Search for the cell housing the specified text and yield its (x, y) center coordinate. 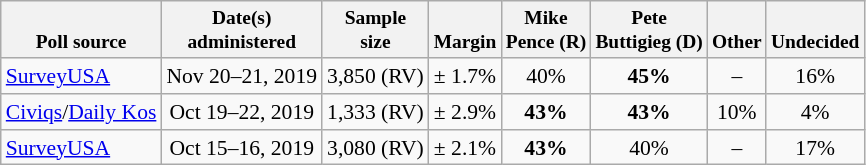
Oct 19–22, 2019 (242, 112)
Margin (465, 30)
Poll source (82, 30)
± 1.7% (465, 76)
3,850 (RV) (376, 76)
1,333 (RV) (376, 112)
16% (815, 76)
10% (736, 112)
SurveyUSA (82, 76)
40% (546, 76)
Nov 20–21, 2019 (242, 76)
Samplesize (376, 30)
– (736, 76)
± 2.9% (465, 112)
4% (815, 112)
PeteButtigieg (D) (650, 30)
45% (650, 76)
Date(s)administered (242, 30)
Undecided (815, 30)
Other (736, 30)
Civiqs/Daily Kos (82, 112)
MikePence (R) (546, 30)
